Extract the [X, Y] coordinate from the center of the cell holding the provided text.  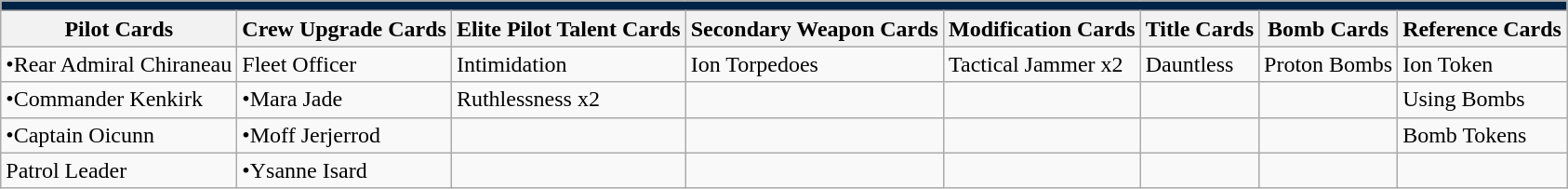
Secondary Weapon Cards [815, 29]
Ion Torpedoes [815, 64]
Crew Upgrade Cards [344, 29]
Proton Bombs [1328, 64]
Elite Pilot Talent Cards [568, 29]
Modification Cards [1042, 29]
Tactical Jammer x2 [1042, 64]
Dauntless [1200, 64]
Fleet Officer [344, 64]
Ruthlessness x2 [568, 100]
Bomb Cards [1328, 29]
•Rear Admiral Chiraneau [119, 64]
Using Bombs [1482, 100]
Bomb Tokens [1482, 135]
Title Cards [1200, 29]
Intimidation [568, 64]
Patrol Leader [119, 170]
•Mara Jade [344, 100]
Reference Cards [1482, 29]
•Commander Kenkirk [119, 100]
Pilot Cards [119, 29]
•Ysanne Isard [344, 170]
•Captain Oicunn [119, 135]
Ion Token [1482, 64]
•Moff Jerjerrod [344, 135]
